Pinpoint the cell where the given text exists, returning its (X, Y) midpoint coordinate. 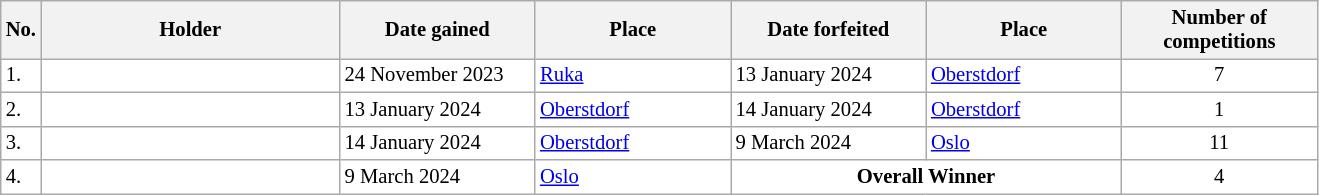
Date forfeited (828, 29)
1 (1220, 109)
2. (21, 109)
4. (21, 177)
24 November 2023 (438, 75)
4 (1220, 177)
Holder (190, 29)
Overall Winner (926, 177)
Ruka (632, 75)
1. (21, 75)
No. (21, 29)
Number of competitions (1220, 29)
7 (1220, 75)
Date gained (438, 29)
3. (21, 143)
11 (1220, 143)
